Locate the cell with the specified text and output its [X, Y] center coordinate. 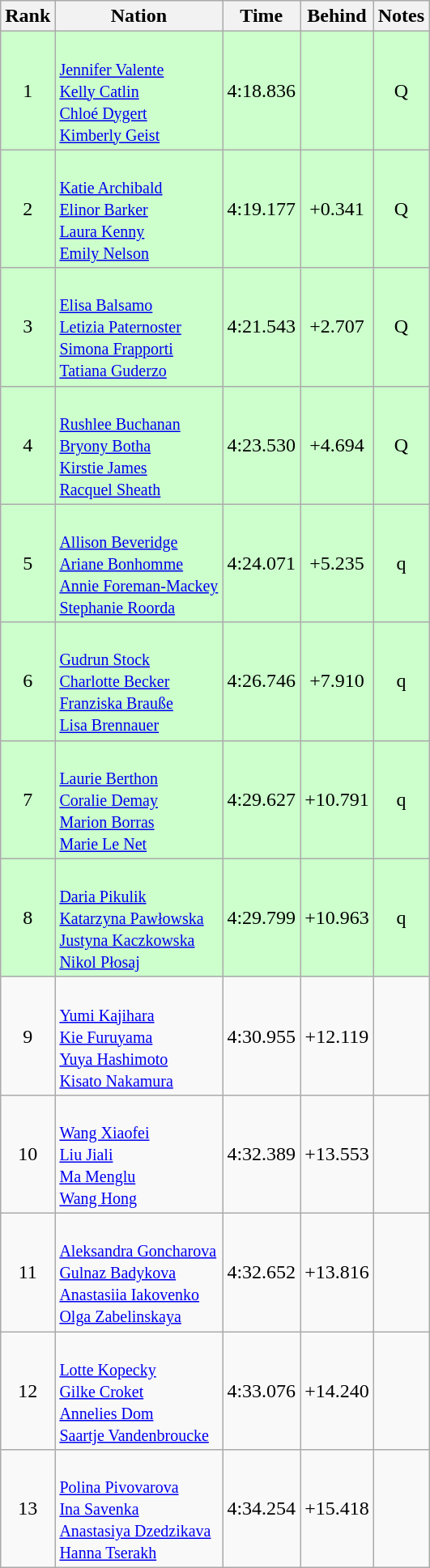
Katie ArchibaldElinor BarkerLaura KennyEmily Nelson [139, 209]
+2.707 [337, 327]
+13.816 [337, 1272]
Behind [337, 16]
6 [28, 681]
4:29.799 [262, 917]
4:32.652 [262, 1272]
Notes [401, 16]
2 [28, 209]
4:26.746 [262, 681]
Yumi KajiharaKie FuruyamaYuya HashimotoKisato Nakamura [139, 1036]
Allison BeveridgeAriane BonhommeAnnie Foreman-MackeyStephanie Roorda [139, 563]
11 [28, 1272]
4:32.389 [262, 1154]
+4.694 [337, 445]
Gudrun StockCharlotte BeckerFranziska BraußeLisa Brennauer [139, 681]
3 [28, 327]
Laurie BerthonCoralie DemayMarion BorrasMarie Le Net [139, 799]
+5.235 [337, 563]
Elisa BalsamoLetizia PaternosterSimona FrapportiTatiana Guderzo [139, 327]
4:24.071 [262, 563]
9 [28, 1036]
Polina PivovarovaIna SavenkaAnastasiya DzedzikavaHanna Tserakh [139, 1509]
+13.553 [337, 1154]
Daria PikulikKatarzyna PawłowskaJustyna KaczkowskaNikol Płosaj [139, 917]
4 [28, 445]
8 [28, 917]
4:21.543 [262, 327]
+10.791 [337, 799]
Aleksandra GoncharovaGulnaz BadykovaAnastasiia IakovenkoOlga Zabelinskaya [139, 1272]
4:29.627 [262, 799]
+15.418 [337, 1509]
4:30.955 [262, 1036]
Rank [28, 16]
Rushlee BuchananBryony BothaKirstie JamesRacquel Sheath [139, 445]
+7.910 [337, 681]
4:19.177 [262, 209]
Wang XiaofeiLiu JialiMa MengluWang Hong [139, 1154]
13 [28, 1509]
7 [28, 799]
4:34.254 [262, 1509]
4:23.530 [262, 445]
+14.240 [337, 1391]
Time [262, 16]
Lotte KopeckyGilke CroketAnnelies DomSaartje Vandenbroucke [139, 1391]
+12.119 [337, 1036]
4:33.076 [262, 1391]
12 [28, 1391]
4:18.836 [262, 91]
10 [28, 1154]
5 [28, 563]
1 [28, 91]
Nation [139, 16]
+10.963 [337, 917]
+0.341 [337, 209]
Jennifer ValenteKelly CatlinChloé DygertKimberly Geist [139, 91]
